Scan for the cell matching the given text and deliver its [X, Y] coordinate at center. 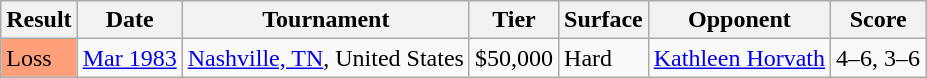
Mar 1983 [130, 58]
Opponent [739, 20]
Tournament [326, 20]
Date [130, 20]
Hard [604, 58]
Tier [514, 20]
Nashville, TN, United States [326, 58]
Kathleen Horvath [739, 58]
Surface [604, 20]
Score [878, 20]
4–6, 3–6 [878, 58]
Result [39, 20]
$50,000 [514, 58]
Loss [39, 58]
